For the text-containing cell, return its midpoint in [x, y] coordinate format. 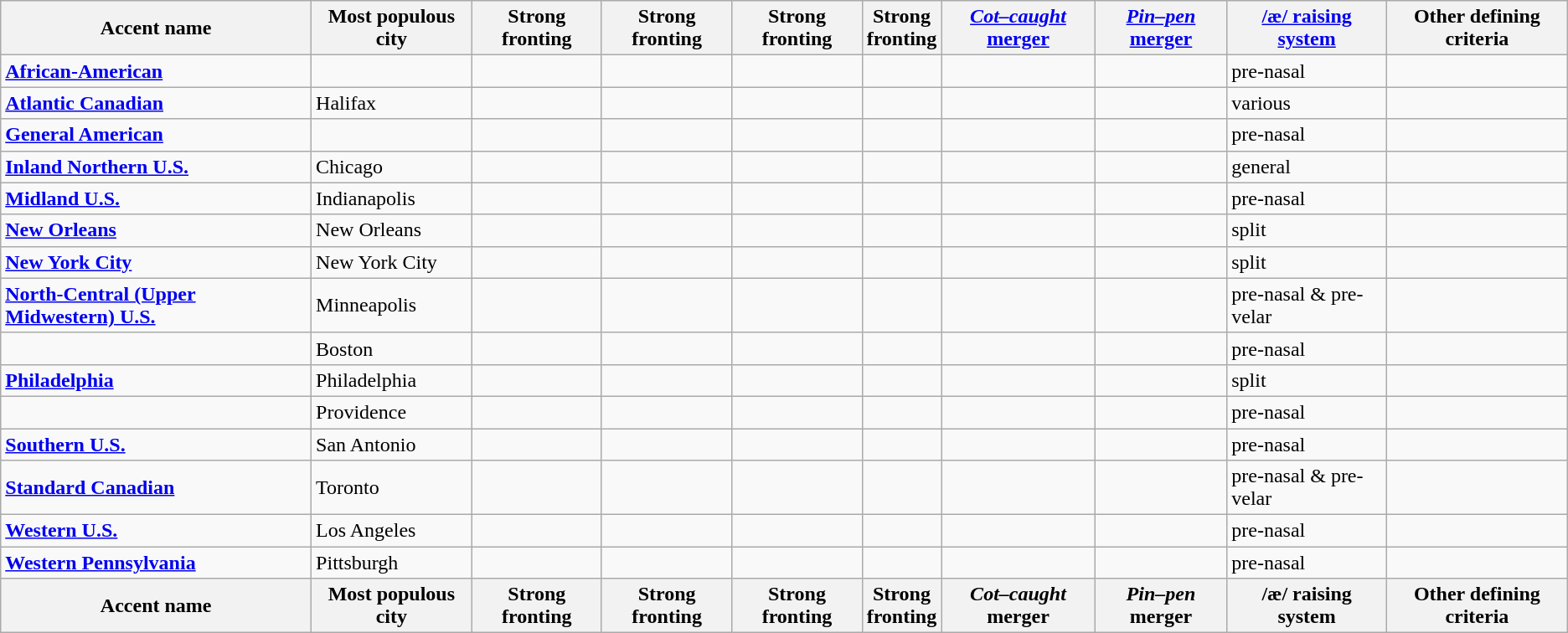
San Antonio [392, 445]
Southern U.S. [156, 445]
Standard Canadian [156, 487]
Chicago [392, 167]
Western U.S. [156, 531]
Halifax [392, 103]
general [1307, 167]
Indianapolis [392, 198]
Providence [392, 412]
Atlantic Canadian [156, 103]
Western Pennsylvania [156, 563]
Midland U.S. [156, 198]
Boston [392, 348]
General American [156, 135]
various [1307, 103]
North-Central (Upper Midwestern) U.S. [156, 305]
Toronto [392, 487]
Inland Northern U.S. [156, 167]
Minneapolis [392, 305]
Los Angeles [392, 531]
African-American [156, 71]
Pittsburgh [392, 563]
